For the text-containing cell, return its midpoint in (x, y) coordinate format. 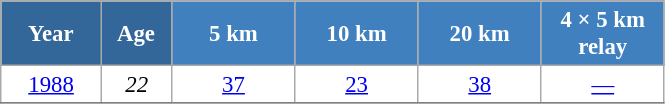
5 km (234, 34)
4 × 5 km relay (602, 34)
10 km (356, 34)
22 (136, 85)
23 (356, 85)
38 (480, 85)
1988 (52, 85)
Age (136, 34)
20 km (480, 34)
— (602, 85)
37 (234, 85)
Year (52, 34)
